Return (x, y) of the center of cell containing provided text 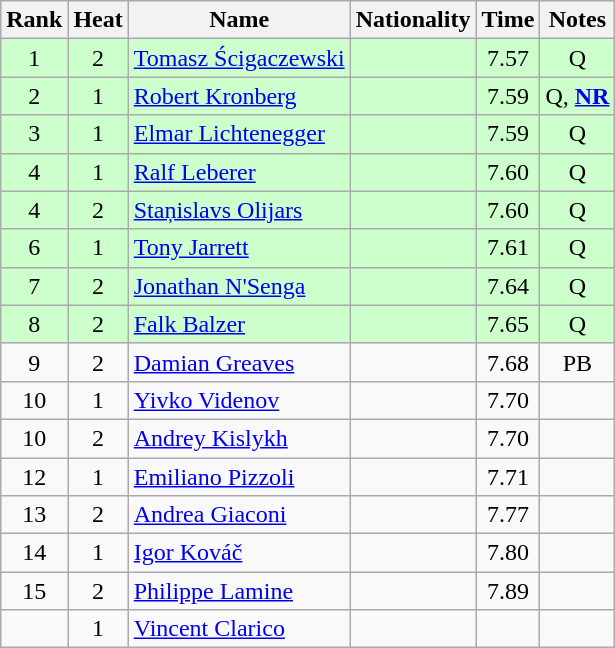
9 (34, 362)
7.57 (508, 58)
14 (34, 553)
Time (508, 20)
Heat (98, 20)
7.80 (508, 553)
Emiliano Pizzoli (239, 477)
Nationality (413, 20)
Jonathan N'Senga (239, 286)
Robert Kronberg (239, 96)
Name (239, 20)
7.71 (508, 477)
7.77 (508, 515)
Q, NR (578, 96)
7.61 (508, 248)
6 (34, 248)
Yivko Videnov (239, 400)
Igor Kováč (239, 553)
Tomasz Ścigaczewski (239, 58)
Notes (578, 20)
Andrey Kislykh (239, 438)
12 (34, 477)
PB (578, 362)
Tony Jarrett (239, 248)
7.64 (508, 286)
Staņislavs Olijars (239, 210)
7.68 (508, 362)
8 (34, 324)
7.65 (508, 324)
13 (34, 515)
Elmar Lichtenegger (239, 134)
3 (34, 134)
Philippe Lamine (239, 591)
Vincent Clarico (239, 629)
15 (34, 591)
Ralf Leberer (239, 172)
Rank (34, 20)
Andrea Giaconi (239, 515)
Damian Greaves (239, 362)
Falk Balzer (239, 324)
7.89 (508, 591)
7 (34, 286)
